Find where the given text appears and provide that cell's center as [x, y] coordinate. 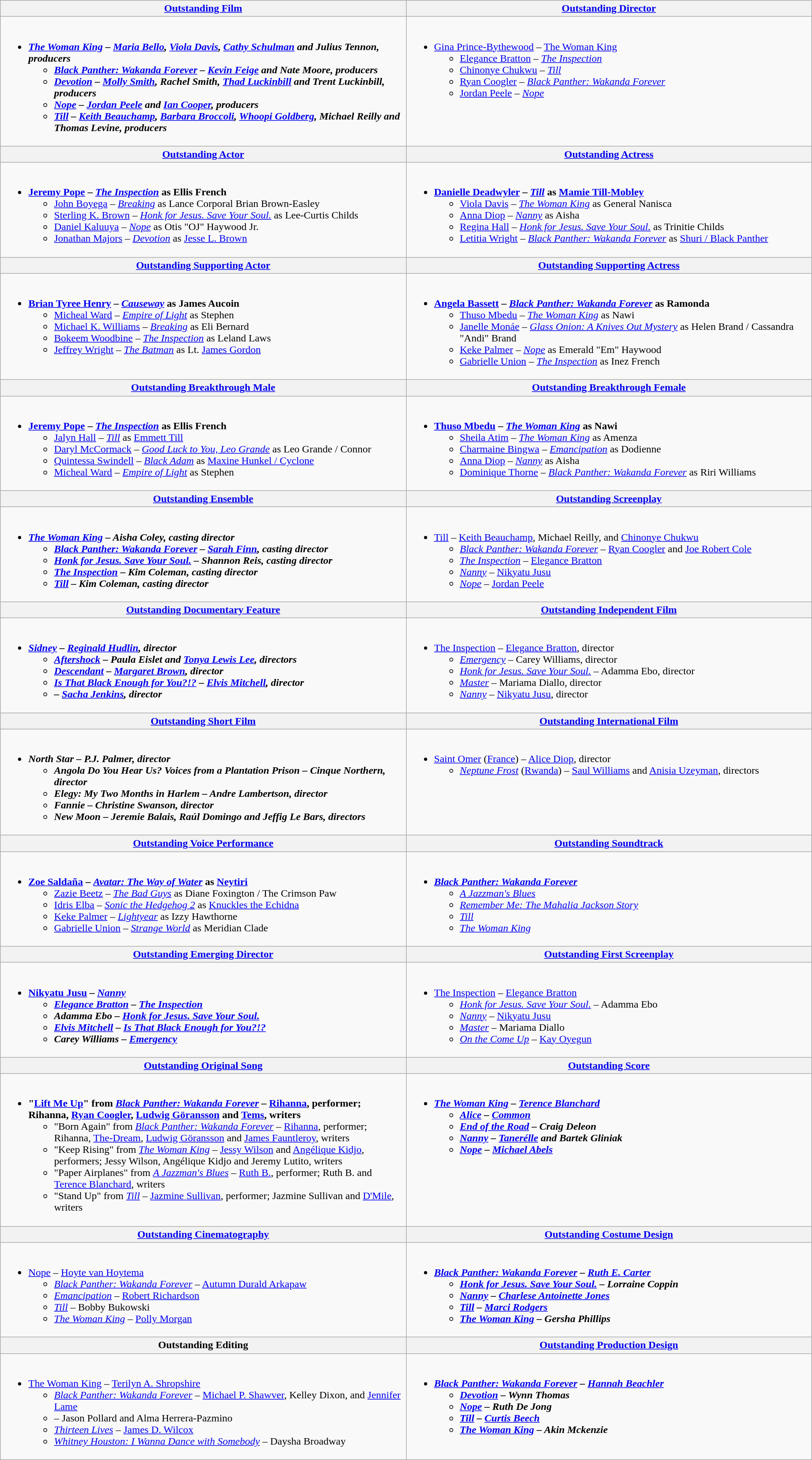
Outstanding Supporting Actor [203, 265]
Black Panther: Wakanda Forever – Hannah BeachlerDevotion – Wynn ThomasNope – Ruth De JongTill – Curtis BeechThe Woman King – Akin Mckenzie [609, 1406]
Outstanding Actress [609, 154]
Outstanding Production Design [609, 1345]
Saint Omer (France) – Alice Diop, directorNeptune Frost (Rwanda) – Saul Williams and Anisia Uzeyman, directors [609, 782]
Outstanding Editing [203, 1345]
Outstanding Soundtrack [609, 844]
The Inspection – Elegance BrattonHonk for Jesus. Save Your Soul. – Adamma EboNanny – Nikyatu JusuMaster – Mariama DialloOn the Come Up – Kay Oyegun [609, 1010]
Outstanding Original Song [203, 1065]
Outstanding First Screenplay [609, 954]
Outstanding Breakthrough Male [203, 388]
The Woman King – Terence BlanchardAlice – CommonEnd of the Road – Craig DeleonNanny – Tanerélle and Bartek GliniakNope – Michael Abels [609, 1150]
Outstanding Independent Film [609, 610]
Outstanding Actor [203, 154]
Outstanding Supporting Actress [609, 265]
Outstanding Breakthrough Female [609, 388]
Outstanding Short Film [203, 721]
Outstanding International Film [609, 721]
Outstanding Costume Design [609, 1234]
Outstanding Film [203, 9]
Outstanding Score [609, 1065]
Black Panther: Wakanda ForeverA Jazzman's BluesRemember Me: The Mahalia Jackson StoryTillThe Woman King [609, 899]
Outstanding Emerging Director [203, 954]
Outstanding Director [609, 9]
Outstanding Screenplay [609, 499]
Outstanding Voice Performance [203, 844]
Outstanding Documentary Feature [203, 610]
Outstanding Ensemble [203, 499]
Outstanding Cinematography [203, 1234]
